Scan for the cell matching the given text and deliver its [X, Y] coordinate at center. 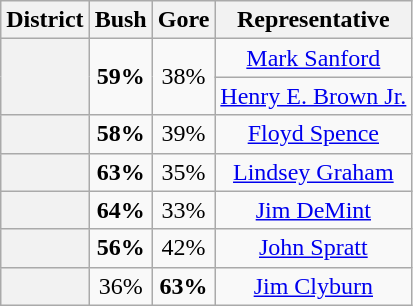
Floyd Spence [314, 134]
Jim Clyburn [314, 286]
Representative [314, 20]
Jim DeMint [314, 210]
Lindsey Graham [314, 172]
Bush [120, 20]
John Spratt [314, 248]
39% [184, 134]
Gore [184, 20]
District [45, 20]
58% [120, 134]
35% [184, 172]
Mark Sanford [314, 58]
64% [120, 210]
38% [184, 77]
Henry E. Brown Jr. [314, 96]
36% [120, 286]
42% [184, 248]
56% [120, 248]
33% [184, 210]
59% [120, 77]
